Capture the cell that displays the provided text and extract its (X, Y) central coordinate. 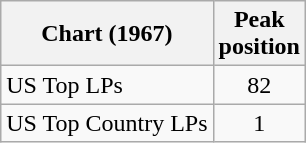
US Top Country LPs (107, 123)
1 (259, 123)
Chart (1967) (107, 34)
82 (259, 85)
US Top LPs (107, 85)
Peakposition (259, 34)
